Output the (x, y) coordinate of the center of the cell containing the given text.  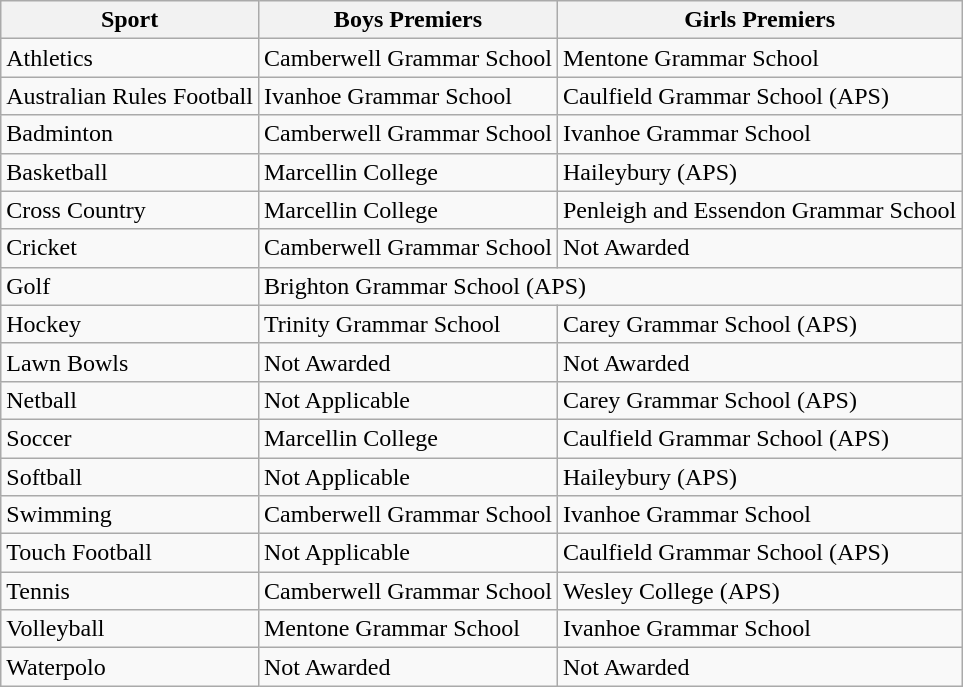
Girls Premiers (759, 20)
Penleigh and Essendon Grammar School (759, 210)
Hockey (130, 324)
Tennis (130, 591)
Basketball (130, 172)
Swimming (130, 515)
Athletics (130, 58)
Brighton Grammar School (APS) (610, 286)
Australian Rules Football (130, 96)
Softball (130, 477)
Waterpolo (130, 667)
Netball (130, 400)
Soccer (130, 438)
Cricket (130, 248)
Touch Football (130, 553)
Golf (130, 286)
Cross Country (130, 210)
Trinity Grammar School (408, 324)
Badminton (130, 134)
Boys Premiers (408, 20)
Lawn Bowls (130, 362)
Sport (130, 20)
Wesley College (APS) (759, 591)
Volleyball (130, 629)
